Search for the cell housing the specified text and yield its [x, y] center coordinate. 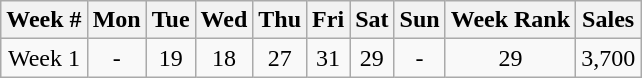
Week # [44, 20]
Sun [420, 20]
Fri [328, 20]
31 [328, 58]
Tue [170, 20]
Sat [372, 20]
3,700 [608, 58]
Wed [224, 20]
Thu [280, 20]
Mon [116, 20]
Week 1 [44, 58]
19 [170, 58]
Sales [608, 20]
27 [280, 58]
18 [224, 58]
Week Rank [510, 20]
